Provide the [x, y] coordinate of the cell's center where the given text is located.  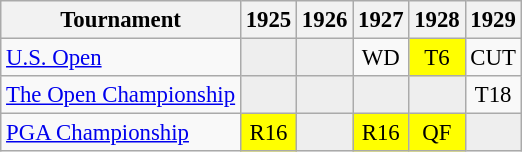
1929 [493, 20]
WD [381, 58]
The Open Championship [121, 95]
CUT [493, 58]
1926 [325, 20]
T18 [493, 95]
1927 [381, 20]
1928 [437, 20]
Tournament [121, 20]
1925 [268, 20]
PGA Championship [121, 133]
T6 [437, 58]
U.S. Open [121, 58]
QF [437, 133]
